Search for the cell housing the specified text and yield its (X, Y) center coordinate. 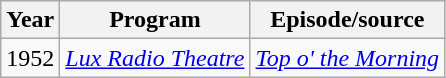
Top o' the Morning (348, 58)
1952 (30, 58)
Year (30, 20)
Program (155, 20)
Lux Radio Theatre (155, 58)
Episode/source (348, 20)
